From the cell containing the given text, extract its center point as [x, y] coordinate. 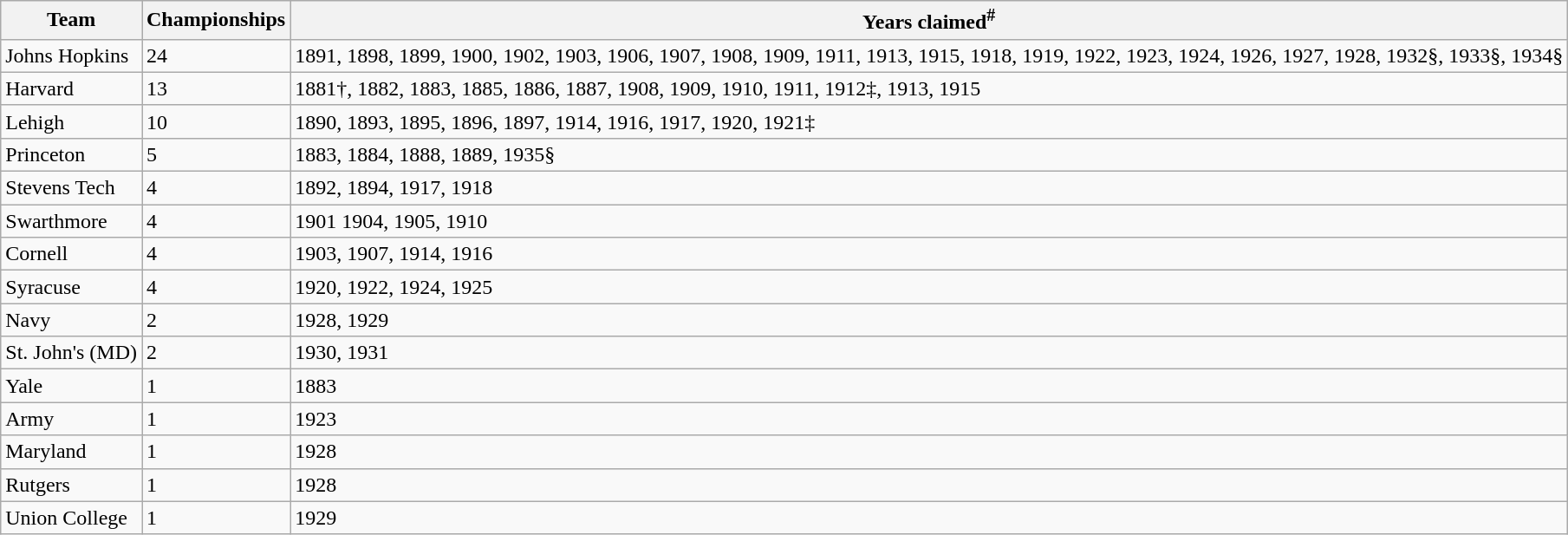
Yale [71, 386]
Johns Hopkins [71, 55]
1920, 1922, 1924, 1925 [929, 287]
Lehigh [71, 121]
1891, 1898, 1899, 1900, 1902, 1903, 1906, 1907, 1908, 1909, 1911, 1913, 1915, 1918, 1919, 1922, 1923, 1924, 1926, 1927, 1928, 1932§, 1933§, 1934§ [929, 55]
1883, 1884, 1888, 1889, 1935§ [929, 154]
1881†, 1882, 1883, 1885, 1886, 1887, 1908, 1909, 1910, 1911, 1912‡, 1913, 1915 [929, 88]
1929 [929, 518]
1901 1904, 1905, 1910 [929, 221]
1890, 1893, 1895, 1896, 1897, 1914, 1916, 1917, 1920, 1921‡ [929, 121]
1928, 1929 [929, 320]
24 [217, 55]
Swarthmore [71, 221]
5 [217, 154]
Syracuse [71, 287]
1883 [929, 386]
1923 [929, 419]
St. John's (MD) [71, 353]
Army [71, 419]
Union College [71, 518]
Cornell [71, 254]
Maryland [71, 452]
13 [217, 88]
Years claimed# [929, 21]
Stevens Tech [71, 188]
Rutgers [71, 485]
1892, 1894, 1917, 1918 [929, 188]
10 [217, 121]
Harvard [71, 88]
1930, 1931 [929, 353]
Navy [71, 320]
Team [71, 21]
1903, 1907, 1914, 1916 [929, 254]
Princeton [71, 154]
Championships [217, 21]
